Extract the (X, Y) coordinate from the center of the cell holding the provided text.  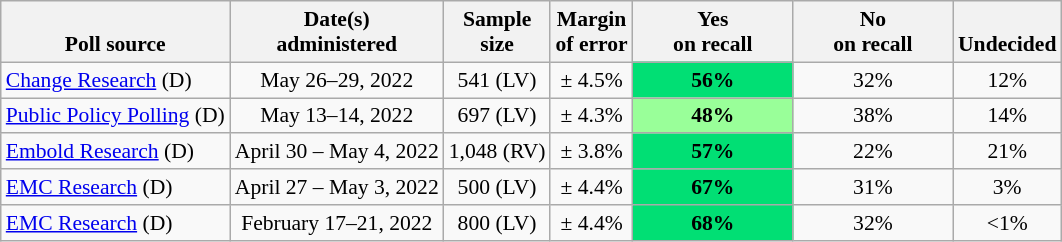
57% (713, 152)
May 26–29, 2022 (337, 80)
Embold Research (D) (116, 152)
April 27 – May 3, 2022 (337, 187)
Yeson recall (713, 32)
697 (LV) (498, 116)
38% (873, 116)
<1% (1007, 223)
3% (1007, 187)
14% (1007, 116)
500 (LV) (498, 187)
31% (873, 187)
21% (1007, 152)
1,048 (RV) (498, 152)
February 17–21, 2022 (337, 223)
Undecided (1007, 32)
Samplesize (498, 32)
May 13–14, 2022 (337, 116)
800 (LV) (498, 223)
541 (LV) (498, 80)
± 4.3% (591, 116)
Noon recall (873, 32)
± 4.5% (591, 80)
Poll source (116, 32)
April 30 – May 4, 2022 (337, 152)
56% (713, 80)
Marginof error (591, 32)
48% (713, 116)
22% (873, 152)
± 3.8% (591, 152)
Change Research (D) (116, 80)
Date(s)administered (337, 32)
68% (713, 223)
Public Policy Polling (D) (116, 116)
12% (1007, 80)
67% (713, 187)
